Output the [X, Y] coordinate of the center of the cell containing the given text.  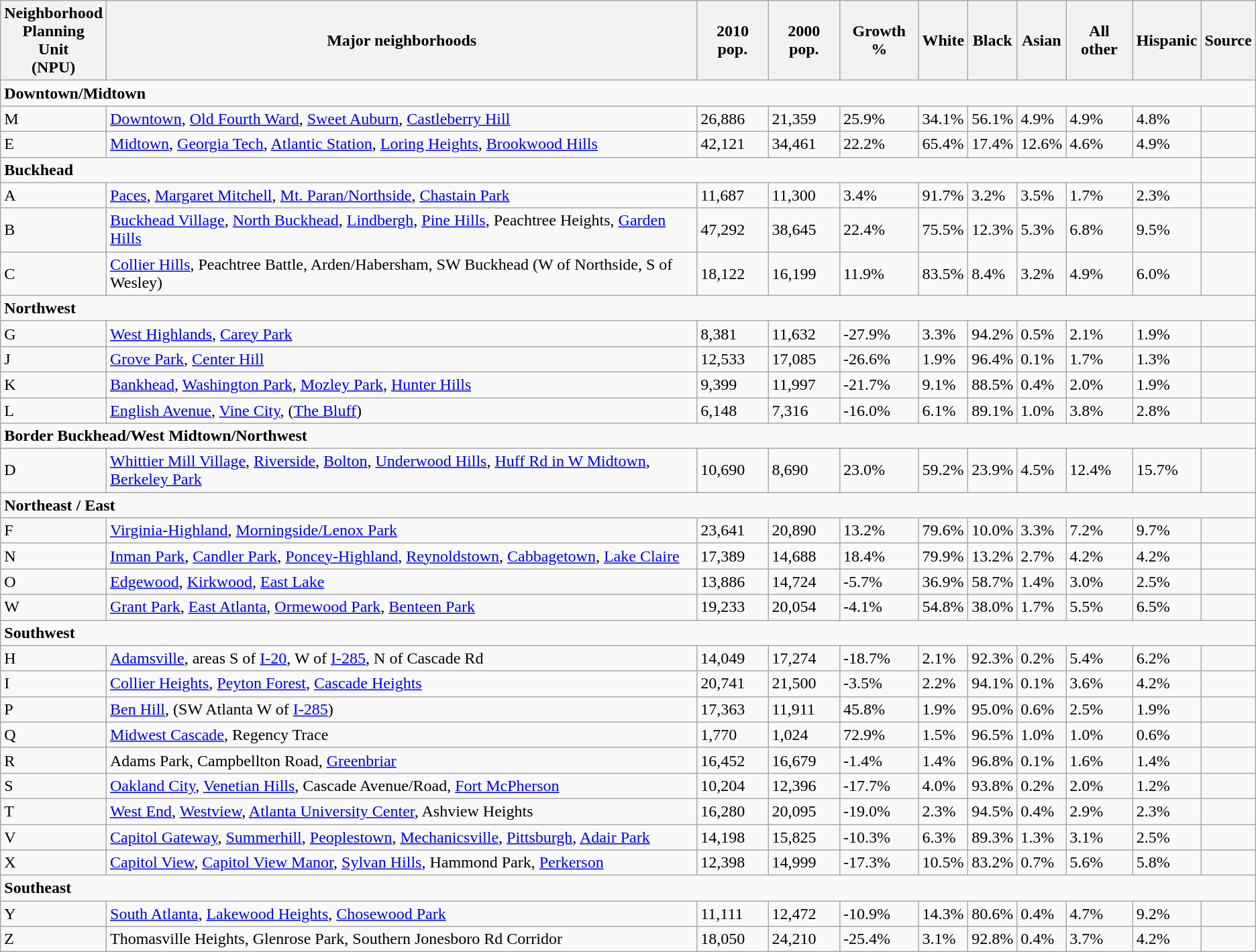
X [54, 863]
10,204 [733, 786]
95.0% [993, 709]
88.5% [993, 384]
Southeast [628, 888]
Paces, Margaret Mitchell, Mt. Paran/Northside, Chastain Park [402, 195]
14,198 [733, 837]
96.8% [993, 760]
26,886 [733, 119]
Hispanic [1167, 40]
75.5% [943, 229]
16,199 [804, 274]
9,399 [733, 384]
8,381 [733, 333]
2.2% [943, 684]
20,741 [733, 684]
12.3% [993, 229]
3.7% [1099, 939]
Midtown, Georgia Tech, Atlantic Station, Loring Heights, Brookwood Hills [402, 144]
6.5% [1167, 607]
C [54, 274]
Northwest [628, 308]
2010 pop. [733, 40]
47,292 [733, 229]
2.9% [1099, 811]
Asian [1041, 40]
12,472 [804, 914]
7.2% [1099, 531]
3.8% [1099, 410]
94.2% [993, 333]
9.2% [1167, 914]
Downtown, Old Fourth Ward, Sweet Auburn, Castleberry Hill [402, 119]
W [54, 607]
12.4% [1099, 471]
-17.7% [879, 786]
7,316 [804, 410]
-1.4% [879, 760]
11,632 [804, 333]
L [54, 410]
S [54, 786]
15.7% [1167, 471]
58.7% [993, 582]
94.5% [993, 811]
5.4% [1099, 658]
65.4% [943, 144]
-3.5% [879, 684]
38.0% [993, 607]
South Atlanta, Lakewood Heights, Chosewood Park [402, 914]
6.0% [1167, 274]
G [54, 333]
3.6% [1099, 684]
4.7% [1099, 914]
Y [54, 914]
3.0% [1099, 582]
9.1% [943, 384]
-16.0% [879, 410]
H [54, 658]
79.9% [943, 556]
Collier Hills, Peachtree Battle, Arden/Habersham, SW Buckhead (W of Northside, S of Wesley) [402, 274]
12.6% [1041, 144]
Source [1228, 40]
Ben Hill, (SW Atlanta W of I-285) [402, 709]
Capitol View, Capitol View Manor, Sylvan Hills, Hammond Park, Perkerson [402, 863]
-10.9% [879, 914]
-27.9% [879, 333]
83.5% [943, 274]
-17.3% [879, 863]
1.2% [1167, 786]
14,999 [804, 863]
16,452 [733, 760]
4.0% [943, 786]
19,233 [733, 607]
20,095 [804, 811]
17,389 [733, 556]
80.6% [993, 914]
59.2% [943, 471]
93.8% [993, 786]
18,122 [733, 274]
O [54, 582]
Buckhead [601, 170]
23,641 [733, 531]
1.5% [943, 735]
36.9% [943, 582]
5.6% [1099, 863]
All other [1099, 40]
42,121 [733, 144]
11.9% [879, 274]
Thomasville Heights, Glenrose Park, Southern Jonesboro Rd Corridor [402, 939]
14.3% [943, 914]
4.8% [1167, 119]
Grant Park, East Atlanta, Ormewood Park, Benteen Park [402, 607]
12,533 [733, 359]
N [54, 556]
Major neighborhoods [402, 40]
5.8% [1167, 863]
79.6% [943, 531]
83.2% [993, 863]
45.8% [879, 709]
Whittier Mill Village, Riverside, Bolton, Underwood Hills, Huff Rd in W Midtown, Berkeley Park [402, 471]
10.5% [943, 863]
9.5% [1167, 229]
20,890 [804, 531]
Grove Park, Center Hill [402, 359]
A [54, 195]
-10.3% [879, 837]
11,111 [733, 914]
24,210 [804, 939]
14,049 [733, 658]
11,300 [804, 195]
0.7% [1041, 863]
17,085 [804, 359]
R [54, 760]
Edgewood, Kirkwood, East Lake [402, 582]
-5.7% [879, 582]
Neighborhood Planning Unit (NPU) [54, 40]
Midwest Cascade, Regency Trace [402, 735]
-21.7% [879, 384]
94.1% [993, 684]
6.2% [1167, 658]
6,148 [733, 410]
17,274 [804, 658]
0.5% [1041, 333]
2000 pop. [804, 40]
K [54, 384]
-4.1% [879, 607]
6.1% [943, 410]
West End, Westview, Atlanta University Center, Ashview Heights [402, 811]
21,500 [804, 684]
Northeast / East [628, 505]
Oakland City, Venetian Hills, Cascade Avenue/Road, Fort McPherson [402, 786]
16,280 [733, 811]
72.9% [879, 735]
English Avenue, Vine City, (The Bluff) [402, 410]
89.3% [993, 837]
92.8% [993, 939]
14,688 [804, 556]
14,724 [804, 582]
15,825 [804, 837]
9.7% [1167, 531]
F [54, 531]
18,050 [733, 939]
22.2% [879, 144]
20,054 [804, 607]
P [54, 709]
1,024 [804, 735]
6.8% [1099, 229]
2.7% [1041, 556]
96.5% [993, 735]
Downtown/Midtown [628, 93]
-18.7% [879, 658]
I [54, 684]
23.9% [993, 471]
11,687 [733, 195]
11,911 [804, 709]
Adamsville, areas S of I-20, W of I-285, N of Cascade Rd [402, 658]
17,363 [733, 709]
92.3% [993, 658]
Z [54, 939]
5.5% [1099, 607]
T [54, 811]
91.7% [943, 195]
3.5% [1041, 195]
96.4% [993, 359]
6.3% [943, 837]
10,690 [733, 471]
White [943, 40]
E [54, 144]
3.4% [879, 195]
Virginia-Highland, Morningside/Lenox Park [402, 531]
Capitol Gateway, Summerhill, Peoplestown, Mechanicsville, Pittsburgh, Adair Park [402, 837]
38,645 [804, 229]
1.6% [1099, 760]
Black [993, 40]
Buckhead Village, North Buckhead, Lindbergh, Pine Hills, Peachtree Heights, Garden Hills [402, 229]
23.0% [879, 471]
Southwest [628, 633]
D [54, 471]
B [54, 229]
2.8% [1167, 410]
4.6% [1099, 144]
-26.6% [879, 359]
17.4% [993, 144]
Q [54, 735]
1,770 [733, 735]
Border Buckhead/West Midtown/Northwest [628, 436]
M [54, 119]
22.4% [879, 229]
13,886 [733, 582]
25.9% [879, 119]
8.4% [993, 274]
21,359 [804, 119]
V [54, 837]
34,461 [804, 144]
-25.4% [879, 939]
Growth % [879, 40]
16,679 [804, 760]
34.1% [943, 119]
11,997 [804, 384]
89.1% [993, 410]
4.5% [1041, 471]
J [54, 359]
12,396 [804, 786]
Bankhead, Washington Park, Mozley Park, Hunter Hills [402, 384]
West Highlands, Carey Park [402, 333]
Adams Park, Campbellton Road, Greenbriar [402, 760]
56.1% [993, 119]
8,690 [804, 471]
18.4% [879, 556]
Inman Park, Candler Park, Poncey-Highland, Reynoldstown, Cabbagetown, Lake Claire [402, 556]
-19.0% [879, 811]
54.8% [943, 607]
5.3% [1041, 229]
12,398 [733, 863]
10.0% [993, 531]
Collier Heights, Peyton Forest, Cascade Heights [402, 684]
